Identify which cell holds the provided text, then report its [x, y] central coordinate. 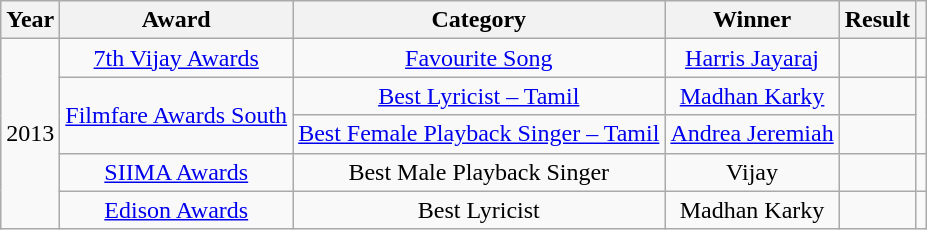
Award [176, 20]
Best Male Playback Singer [479, 172]
Best Female Playback Singer – Tamil [479, 134]
Harris Jayaraj [752, 58]
Filmfare Awards South [176, 115]
Best Lyricist [479, 210]
Category [479, 20]
Edison Awards [176, 210]
Best Lyricist – Tamil [479, 96]
Andrea Jeremiah [752, 134]
Vijay [752, 172]
2013 [30, 134]
Winner [752, 20]
Year [30, 20]
Result [877, 20]
Favourite Song [479, 58]
SIIMA Awards [176, 172]
7th Vijay Awards [176, 58]
